Detect which cell encompasses the target text, then output its (x, y) center coordinate. 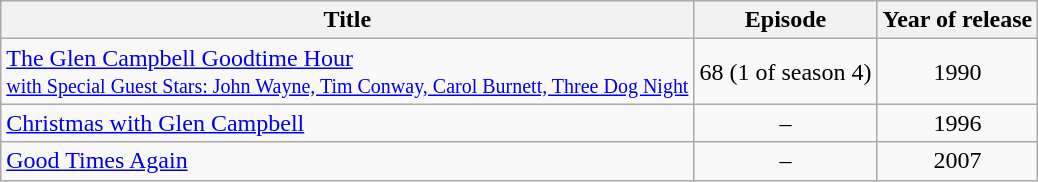
Title (348, 20)
Year of release (958, 20)
2007 (958, 161)
The Glen Campbell Goodtime Hourwith Special Guest Stars: John Wayne, Tim Conway, Carol Burnett, Three Dog Night (348, 72)
1996 (958, 123)
Episode (786, 20)
Christmas with Glen Campbell (348, 123)
68 (1 of season 4) (786, 72)
1990 (958, 72)
Good Times Again (348, 161)
